Find where the given text appears and provide that cell's center as [X, Y] coordinate. 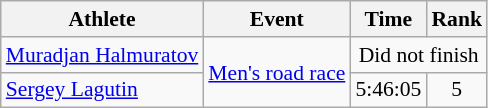
Men's road race [276, 72]
Event [276, 19]
Rank [456, 19]
Did not finish [418, 55]
5 [456, 90]
Sergey Lagutin [102, 90]
Athlete [102, 19]
5:46:05 [388, 90]
Muradjan Halmuratov [102, 55]
Time [388, 19]
